Output the [X, Y] coordinate of the center of the cell containing the given text.  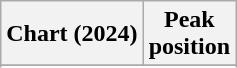
Peakposition [189, 34]
Chart (2024) [72, 34]
